Pinpoint the cell where the given text exists, returning its [X, Y] midpoint coordinate. 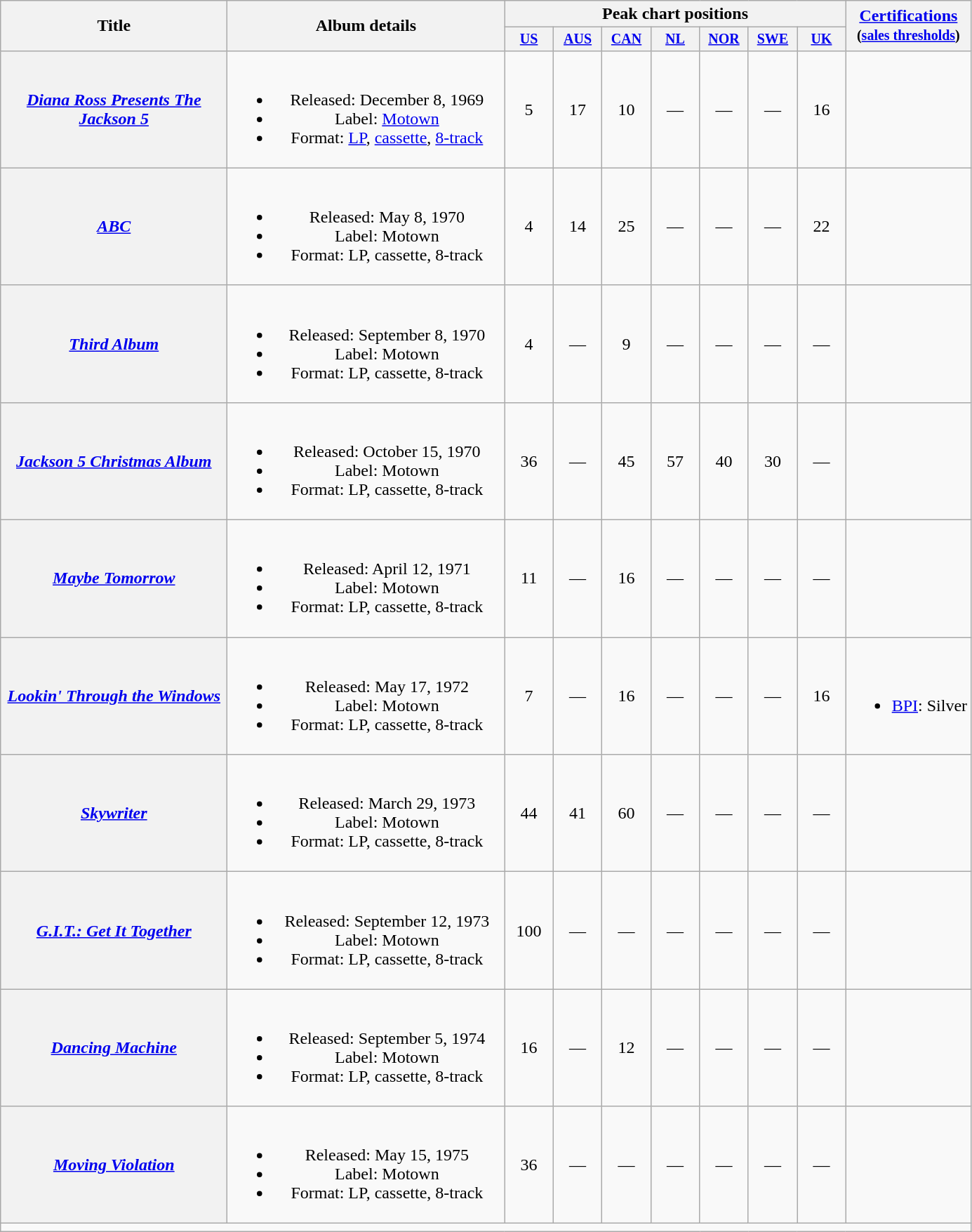
ABC [114, 226]
41 [577, 813]
Certifications(sales thresholds) [908, 26]
25 [626, 226]
Jackson 5 Christmas Album [114, 461]
Third Album [114, 344]
57 [675, 461]
Diana Ross Presents The Jackson 5 [114, 110]
44 [529, 813]
9 [626, 344]
Released: March 29, 1973Label: MotownFormat: LP, cassette, 8-track [366, 813]
Released: September 5, 1974Label: MotownFormat: LP, cassette, 8-track [366, 1047]
40 [724, 461]
5 [529, 110]
14 [577, 226]
Peak chart positions [675, 14]
AUS [577, 39]
Maybe Tomorrow [114, 578]
Lookin' Through the Windows [114, 696]
CAN [626, 39]
17 [577, 110]
Released: October 15, 1970Label: MotownFormat: LP, cassette, 8-track [366, 461]
Released: April 12, 1971Label: MotownFormat: LP, cassette, 8-track [366, 578]
45 [626, 461]
NL [675, 39]
Title [114, 26]
SWE [772, 39]
Moving Violation [114, 1165]
G.I.T.: Get It Together [114, 931]
Released: December 8, 1969Label: MotownFormat: LP, cassette, 8-track [366, 110]
10 [626, 110]
Released: May 17, 1972Label: MotownFormat: LP, cassette, 8-track [366, 696]
22 [821, 226]
Released: May 8, 1970Label: MotownFormat: LP, cassette, 8-track [366, 226]
12 [626, 1047]
11 [529, 578]
UK [821, 39]
60 [626, 813]
30 [772, 461]
Skywriter [114, 813]
Album details [366, 26]
US [529, 39]
Released: May 15, 1975Label: MotownFormat: LP, cassette, 8-track [366, 1165]
NOR [724, 39]
100 [529, 931]
BPI: Silver [908, 696]
Released: September 12, 1973Label: MotownFormat: LP, cassette, 8-track [366, 931]
Released: September 8, 1970Label: MotownFormat: LP, cassette, 8-track [366, 344]
Dancing Machine [114, 1047]
7 [529, 696]
